Locate the cell with the specified text and output its (x, y) center coordinate. 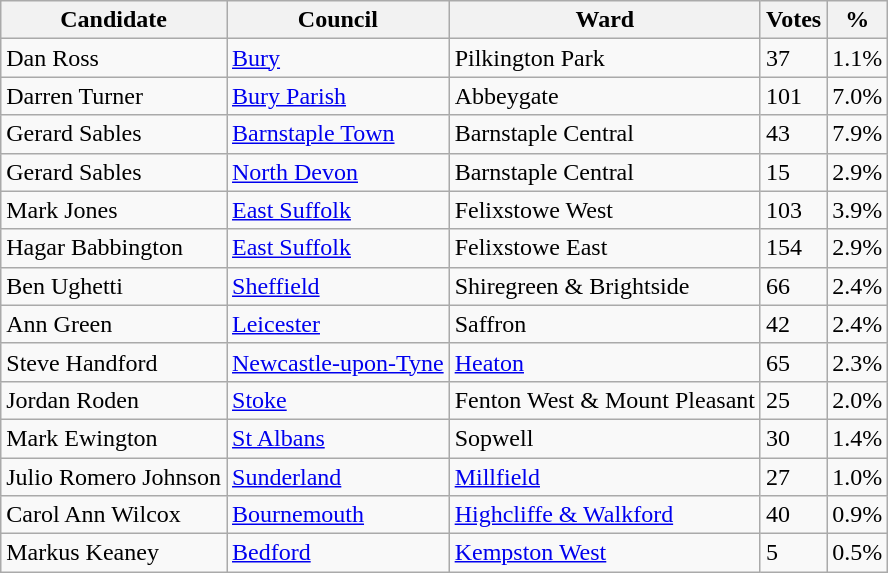
43 (793, 134)
7.0% (858, 96)
Stoke (338, 400)
Sopwell (604, 438)
Ward (604, 20)
Fenton West & Mount Pleasant (604, 400)
Jordan Roden (114, 400)
1.0% (858, 477)
Saffron (604, 324)
Candidate (114, 20)
154 (793, 248)
Council (338, 20)
103 (793, 210)
2.0% (858, 400)
15 (793, 172)
Ben Ughetti (114, 286)
3.9% (858, 210)
Sheffield (338, 286)
Sunderland (338, 477)
Dan Ross (114, 58)
Bury (338, 58)
Steve Handford (114, 362)
Highcliffe & Walkford (604, 515)
Leicester (338, 324)
Mark Ewington (114, 438)
Felixstowe West (604, 210)
65 (793, 362)
Heaton (604, 362)
Darren Turner (114, 96)
Abbeygate (604, 96)
Bury Parish (338, 96)
0.5% (858, 553)
7.9% (858, 134)
2.3% (858, 362)
Kempston West (604, 553)
Pilkington Park (604, 58)
St Albans (338, 438)
42 (793, 324)
5 (793, 553)
Newcastle-upon-Tyne (338, 362)
% (858, 20)
Barnstaple Town (338, 134)
0.9% (858, 515)
66 (793, 286)
Bedford (338, 553)
Bournemouth (338, 515)
North Devon (338, 172)
Millfield (604, 477)
Felixstowe East (604, 248)
40 (793, 515)
Julio Romero Johnson (114, 477)
Hagar Babbington (114, 248)
27 (793, 477)
25 (793, 400)
Markus Keaney (114, 553)
Mark Jones (114, 210)
1.1% (858, 58)
30 (793, 438)
101 (793, 96)
37 (793, 58)
Votes (793, 20)
1.4% (858, 438)
Shiregreen & Brightside (604, 286)
Carol Ann Wilcox (114, 515)
Ann Green (114, 324)
